Provide the (X, Y) coordinate of the cell's center where the given text is located.  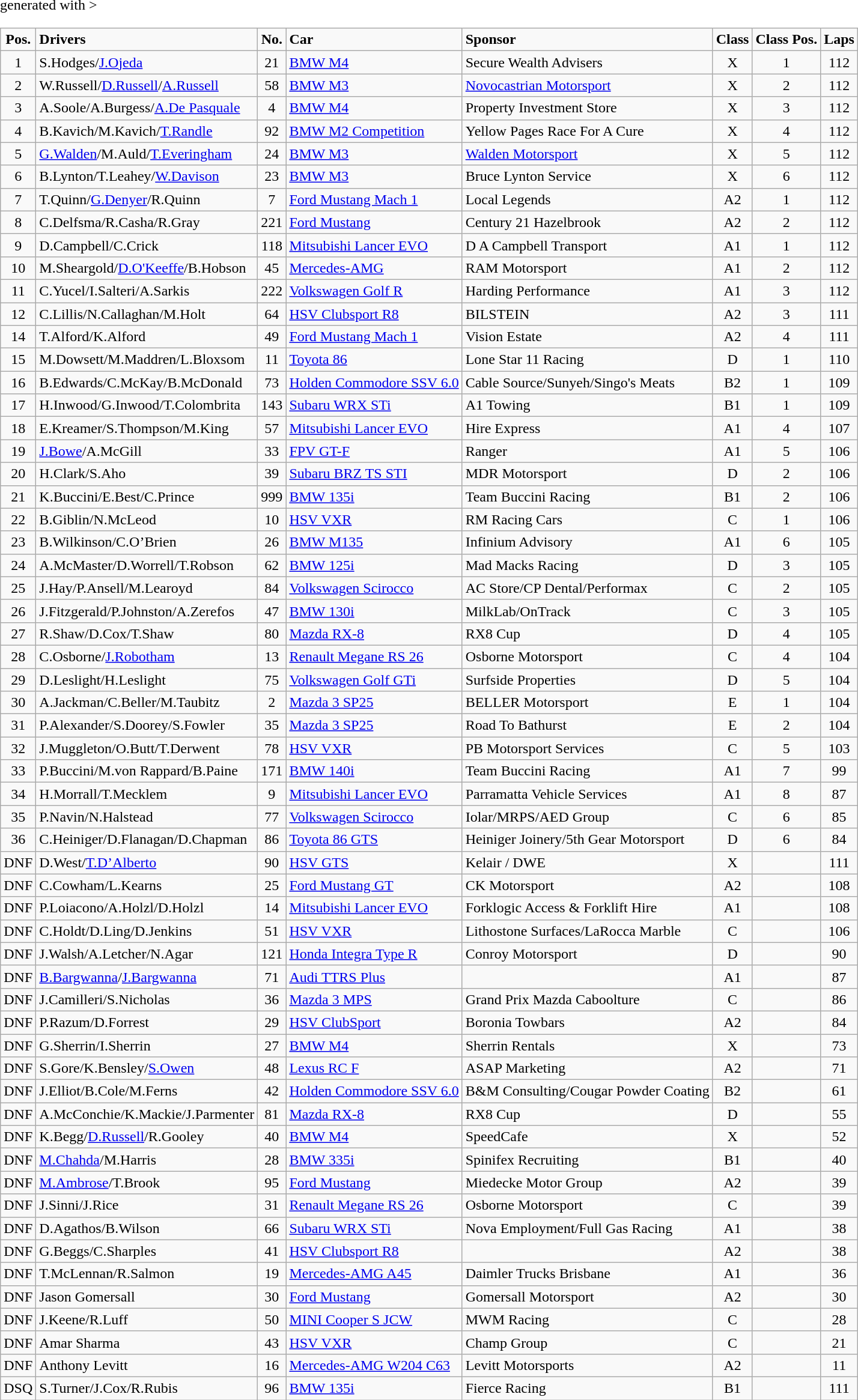
BILSTEIN (588, 314)
Toyota 86 (374, 360)
T.Alford/K.Alford (147, 337)
Anthony Levitt (147, 1365)
B.Lynton/T.Leahey/W.Davison (147, 177)
Jason Gomersall (147, 1297)
MilkLab/OnTrack (588, 611)
78 (272, 748)
47 (272, 611)
13 (272, 656)
P.Razum/D.Forrest (147, 1022)
Boronia Towbars (588, 1022)
Century 21 Hazelbrook (588, 222)
K.Buccini/E.Best/C.Prince (147, 497)
12 (18, 314)
S.Gore/K.Bensley/S.Owen (147, 1068)
Sponsor (588, 40)
75 (272, 679)
66 (272, 1228)
E.Kreamer/S.Thompson/M.King (147, 428)
D.West/T.D’Alberto (147, 862)
AC Store/CP Dental/Performax (588, 588)
J.Muggleton/O.Butt/T.Derwent (147, 748)
15 (18, 360)
G.Sherrin/I.Sherrin (147, 1046)
H.Clark/S.Aho (147, 474)
Local Legends (588, 199)
R.Shaw/D.Cox/T.Shaw (147, 634)
M.Chahda/M.Harris (147, 1160)
B.Edwards/C.McKay/B.McDonald (147, 383)
D.Leslight/H.Leslight (147, 679)
Audi TTRS Plus (374, 977)
Volkswagen Golf R (374, 291)
Secure Wealth Advisers (588, 62)
64 (272, 314)
Iolar/MRPS/AED Group (588, 817)
C.Yucel/I.Salteri/A.Sarkis (147, 291)
41 (272, 1251)
49 (272, 337)
J.Camilleri/S.Nicholas (147, 999)
M.Sheargold/D.O'Keeffe/B.Hobson (147, 268)
K.Begg/D.Russell/R.Gooley (147, 1137)
85 (839, 817)
RM Racing Cars (588, 520)
Car (374, 40)
22 (18, 520)
45 (272, 268)
C.Holdt/D.Ling/D.Jenkins (147, 931)
32 (18, 748)
77 (272, 817)
BMW M135 (374, 542)
Ford Mustang GT (374, 885)
Toyota 86 GTS (374, 840)
110 (839, 360)
P.Navin/N.Halstead (147, 817)
P.Buccini/M.von Rappard/B.Paine (147, 771)
P.Loiacono/A.Holzl/D.Holzl (147, 908)
Daimler Trucks Brisbane (588, 1274)
Drivers (147, 40)
B.Giblin/N.McLeod (147, 520)
107 (839, 428)
D A Campbell Transport (588, 245)
BMW 140i (374, 771)
Cable Source/Sunyeh/Singo's Meats (588, 383)
Vision Estate (588, 337)
Class Pos. (786, 40)
81 (272, 1114)
Mercedes-AMG W204 C63 (374, 1365)
Mercedes-AMG (374, 268)
17 (18, 405)
FPV GT-F (374, 451)
42 (272, 1091)
Kelair / DWE (588, 862)
Forklogic Access & Forklift Hire (588, 908)
G.Walden/M.Auld/T.Everingham (147, 154)
MWM Racing (588, 1320)
99 (839, 771)
D.Agathos/B.Wilson (147, 1228)
55 (839, 1114)
Mercedes-AMG A45 (374, 1274)
Lithostone Surfaces/LaRocca Marble (588, 931)
J.Hay/P.Ansell/M.Learoyd (147, 588)
S.Hodges/J.Ojeda (147, 62)
Parramatta Vehicle Services (588, 794)
MINI Cooper S JCW (374, 1320)
51 (272, 931)
50 (272, 1320)
Mazda 3 MPS (374, 999)
58 (272, 85)
Walden Motorsport (588, 154)
34 (18, 794)
HSV ClubSport (374, 1022)
A.McConchie/K.Mackie/J.Parmenter (147, 1114)
43 (272, 1342)
M.Dowsett/M.Maddren/L.Bloxsom (147, 360)
Volkswagen Golf GTi (374, 679)
Spinifex Recruiting (588, 1160)
A.Soole/A.Burgess/A.De Pasquale (147, 108)
62 (272, 565)
Infinium Advisory (588, 542)
T.McLennan/R.Salmon (147, 1274)
Levitt Motorsports (588, 1365)
Bruce Lynton Service (588, 177)
57 (272, 428)
103 (839, 748)
SpeedCafe (588, 1137)
No. (272, 40)
20 (18, 474)
A1 Towing (588, 405)
Pos. (18, 40)
S.Turner/J.Cox/R.Rubis (147, 1388)
Nova Employment/Full Gas Racing (588, 1228)
Grand Prix Mazda Caboolture (588, 999)
BMW 335i (374, 1160)
Sherrin Rentals (588, 1046)
143 (272, 405)
BMW M2 Competition (374, 131)
Ranger (588, 451)
Novocastrian Motorsport (588, 85)
ASAP Marketing (588, 1068)
B.Bargwanna/J.Bargwanna (147, 977)
Mad Macks Racing (588, 565)
Gomersall Motorsport (588, 1297)
Champ Group (588, 1342)
C.Osborne/J.Robotham (147, 656)
Lexus RC F (374, 1068)
RAM Motorsport (588, 268)
92 (272, 131)
C.Delfsma/R.Casha/R.Gray (147, 222)
H.Inwood/G.Inwood/T.Colombrita (147, 405)
221 (272, 222)
Miedecke Motor Group (588, 1183)
J.Fitzgerald/P.Johnston/A.Zerefos (147, 611)
Honda Integra Type R (374, 954)
121 (272, 954)
M.Ambrose/T.Brook (147, 1183)
Road To Bathurst (588, 726)
Class (732, 40)
H.Morrall/T.Mecklem (147, 794)
118 (272, 245)
61 (839, 1091)
C.Heiniger/D.Flanagan/D.Chapman (147, 840)
HSV GTS (374, 862)
171 (272, 771)
BELLER Motorsport (588, 703)
Lone Star 11 Racing (588, 360)
J.Sinni/J.Rice (147, 1205)
P.Alexander/S.Doorey/S.Fowler (147, 726)
Conroy Motorsport (588, 954)
C.Lillis/N.Callaghan/M.Holt (147, 314)
J.Walsh/A.Letcher/N.Agar (147, 954)
Subaru BRZ TS STI (374, 474)
95 (272, 1183)
BMW 130i (374, 611)
222 (272, 291)
J.Bowe/A.McGill (147, 451)
A.McMaster/D.Worrell/T.Robson (147, 565)
Hire Express (588, 428)
999 (272, 497)
96 (272, 1388)
PB Motorsport Services (588, 748)
B.Wilkinson/C.O’Brien (147, 542)
W.Russell/D.Russell/A.Russell (147, 85)
Harding Performance (588, 291)
T.Quinn/G.Denyer/R.Quinn (147, 199)
DSQ (18, 1388)
B&M Consulting/Cougar Powder Coating (588, 1091)
CK Motorsport (588, 885)
Yellow Pages Race For A Cure (588, 131)
Laps (839, 40)
A.Jackman/C.Beller/M.Taubitz (147, 703)
BMW 125i (374, 565)
J.Elliot/B.Cole/M.Ferns (147, 1091)
C.Cowham/L.Kearns (147, 885)
Property Investment Store (588, 108)
52 (839, 1137)
18 (18, 428)
80 (272, 634)
Heiniger Joinery/5th Gear Motorsport (588, 840)
MDR Motorsport (588, 474)
J.Keene/R.Luff (147, 1320)
Surfside Properties (588, 679)
Amar Sharma (147, 1342)
Fierce Racing (588, 1388)
48 (272, 1068)
G.Beggs/C.Sharples (147, 1251)
D.Campbell/C.Crick (147, 245)
B.Kavich/M.Kavich/T.Randle (147, 131)
